Pinpoint the cell where the given text exists, returning its [X, Y] midpoint coordinate. 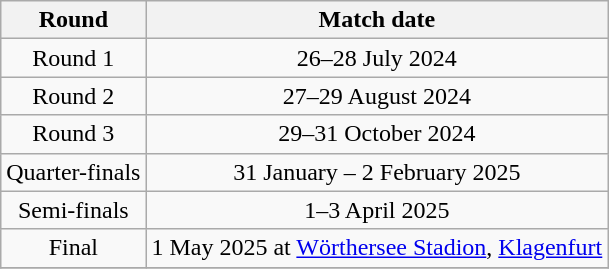
26–28 July 2024 [377, 58]
Final [74, 248]
1–3 April 2025 [377, 210]
31 January – 2 February 2025 [377, 172]
Match date [377, 20]
1 May 2025 at Wörthersee Stadion, Klagenfurt [377, 248]
Quarter-finals [74, 172]
Semi-finals [74, 210]
Round 2 [74, 96]
27–29 August 2024 [377, 96]
Round 1 [74, 58]
Round 3 [74, 134]
29–31 October 2024 [377, 134]
Round [74, 20]
